Identify which cell holds the provided text, then report its [x, y] central coordinate. 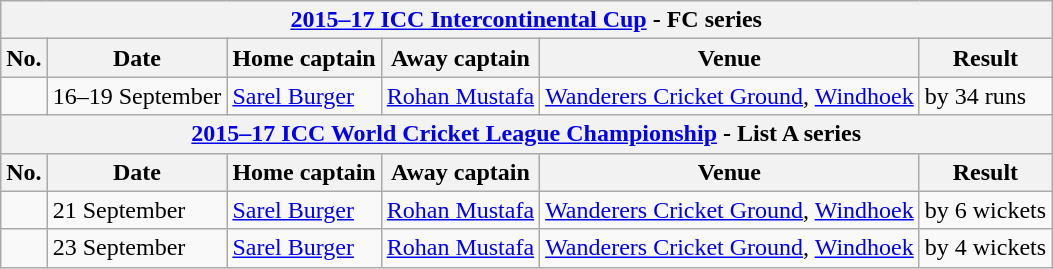
by 34 runs [985, 96]
2015–17 ICC World Cricket League Championship - List A series [526, 134]
by 4 wickets [985, 248]
2015–17 ICC Intercontinental Cup - FC series [526, 20]
21 September [137, 210]
by 6 wickets [985, 210]
23 September [137, 248]
16–19 September [137, 96]
